Return the (x, y) coordinate for the center point of the cell that contains the specified text.  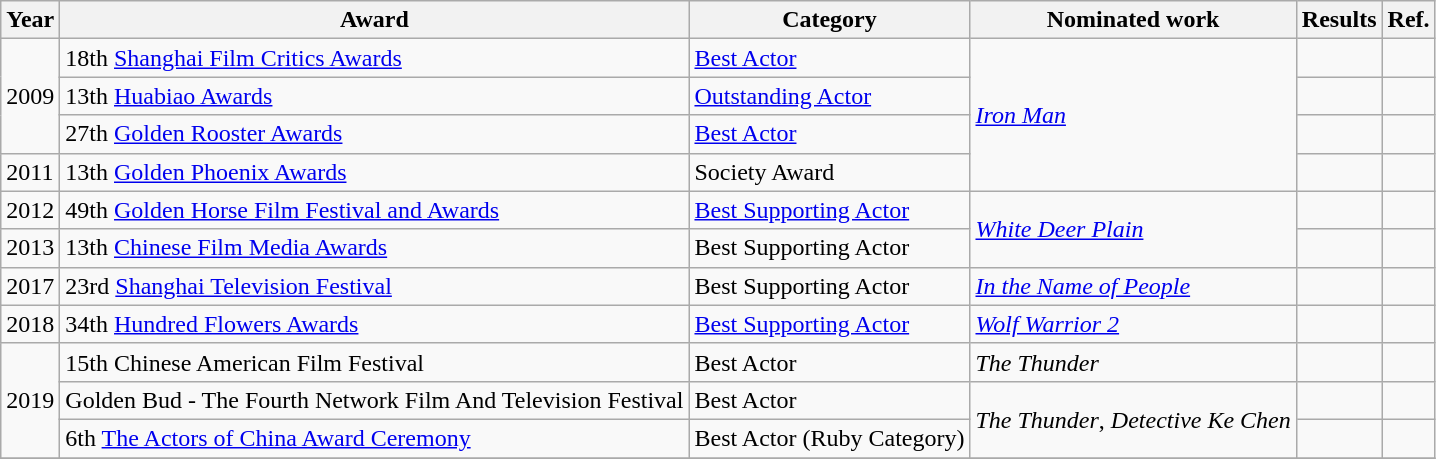
2009 (30, 96)
Golden Bud - The Fourth Network Film And Television Festival (374, 400)
The Thunder (1133, 362)
2012 (30, 210)
Outstanding Actor (830, 96)
Best Actor (Ruby Category) (830, 438)
The Thunder, Detective Ke Chen (1133, 419)
18th Shanghai Film Critics Awards (374, 58)
2018 (30, 324)
6th The Actors of China Award Ceremony (374, 438)
2011 (30, 172)
2019 (30, 400)
Wolf Warrior 2 (1133, 324)
Iron Man (1133, 115)
2013 (30, 248)
15th Chinese American Film Festival (374, 362)
Award (374, 20)
Ref. (1408, 20)
White Deer Plain (1133, 229)
2017 (30, 286)
Nominated work (1133, 20)
Category (830, 20)
13th Golden Phoenix Awards (374, 172)
Year (30, 20)
27th Golden Rooster Awards (374, 134)
Results (1339, 20)
In the Name of People (1133, 286)
49th Golden Horse Film Festival and Awards (374, 210)
13th Chinese Film Media Awards (374, 248)
13th Huabiao Awards (374, 96)
Society Award (830, 172)
23rd Shanghai Television Festival (374, 286)
34th Hundred Flowers Awards (374, 324)
